From the cell containing the given text, extract its center point as (X, Y) coordinate. 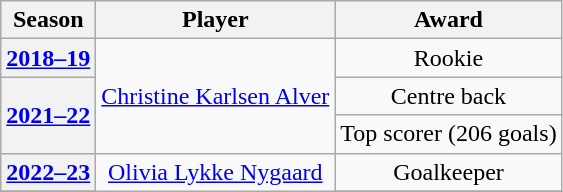
Christine Karlsen Alver (216, 96)
Rookie (448, 58)
Olivia Lykke Nygaard (216, 172)
Goalkeeper (448, 172)
Centre back (448, 96)
2022–23 (48, 172)
Season (48, 20)
2021–22 (48, 115)
Player (216, 20)
Top scorer (206 goals) (448, 134)
2018–19 (48, 58)
Award (448, 20)
